Search for the cell housing the specified text and yield its (x, y) center coordinate. 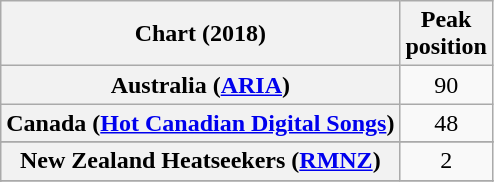
Canada (Hot Canadian Digital Songs) (200, 123)
2 (446, 161)
Chart (2018) (200, 34)
Peakposition (446, 34)
48 (446, 123)
New Zealand Heatseekers (RMNZ) (200, 161)
90 (446, 85)
Australia (ARIA) (200, 85)
